Return (x, y) of the center of cell containing provided text 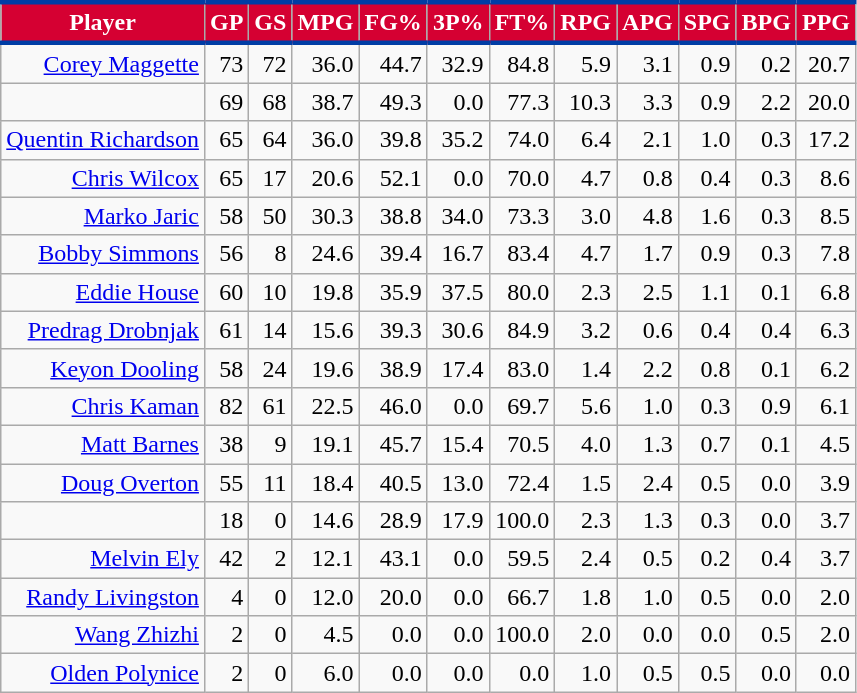
SPG (707, 22)
66.7 (522, 597)
56 (226, 254)
83.0 (522, 368)
64 (270, 140)
6.4 (586, 140)
Melvin Ely (103, 559)
5.6 (586, 406)
39.4 (393, 254)
49.3 (393, 102)
14.6 (326, 521)
82 (226, 406)
32.9 (458, 63)
Marko Jaric (103, 216)
11 (270, 483)
45.7 (393, 444)
6.3 (826, 330)
4.0 (586, 444)
6.1 (826, 406)
3.2 (586, 330)
GS (270, 22)
3.9 (826, 483)
44.7 (393, 63)
1.8 (586, 597)
43.1 (393, 559)
60 (226, 292)
FT% (522, 22)
72 (270, 63)
1.7 (648, 254)
4.8 (648, 216)
3.0 (586, 216)
MPG (326, 22)
73.3 (522, 216)
83.4 (522, 254)
12.0 (326, 597)
Chris Kaman (103, 406)
1.1 (707, 292)
20.7 (826, 63)
10 (270, 292)
7.8 (826, 254)
3P% (458, 22)
77.3 (522, 102)
17.9 (458, 521)
15.6 (326, 330)
52.1 (393, 178)
46.0 (393, 406)
84.9 (522, 330)
15.4 (458, 444)
Quentin Richardson (103, 140)
69.7 (522, 406)
18.4 (326, 483)
40.5 (393, 483)
24.6 (326, 254)
30.3 (326, 216)
Matt Barnes (103, 444)
68 (270, 102)
8.6 (826, 178)
RPG (586, 22)
39.3 (393, 330)
38 (226, 444)
0.7 (707, 444)
19.1 (326, 444)
10.3 (586, 102)
69 (226, 102)
Keyon Dooling (103, 368)
Wang Zhizhi (103, 635)
39.8 (393, 140)
13.0 (458, 483)
73 (226, 63)
3.3 (648, 102)
1.5 (586, 483)
0.6 (648, 330)
42 (226, 559)
FG% (393, 22)
3.1 (648, 63)
8.5 (826, 216)
1.6 (707, 216)
Corey Maggette (103, 63)
Eddie House (103, 292)
70.5 (522, 444)
6.2 (826, 368)
17.2 (826, 140)
38.9 (393, 368)
6.0 (326, 673)
16.7 (458, 254)
28.9 (393, 521)
18 (226, 521)
4 (226, 597)
Olden Polynice (103, 673)
Randy Livingston (103, 597)
Doug Overton (103, 483)
19.6 (326, 368)
8 (270, 254)
35.9 (393, 292)
GP (226, 22)
2.5 (648, 292)
24 (270, 368)
37.5 (458, 292)
BPG (766, 22)
17.4 (458, 368)
5.9 (586, 63)
55 (226, 483)
34.0 (458, 216)
84.8 (522, 63)
2.1 (648, 140)
30.6 (458, 330)
35.2 (458, 140)
17 (270, 178)
74.0 (522, 140)
50 (270, 216)
Bobby Simmons (103, 254)
70.0 (522, 178)
20.6 (326, 178)
Chris Wilcox (103, 178)
14 (270, 330)
12.1 (326, 559)
PPG (826, 22)
Player (103, 22)
19.8 (326, 292)
72.4 (522, 483)
1.4 (586, 368)
6.8 (826, 292)
APG (648, 22)
22.5 (326, 406)
80.0 (522, 292)
38.8 (393, 216)
38.7 (326, 102)
59.5 (522, 559)
9 (270, 444)
Predrag Drobnjak (103, 330)
